Output the (x, y) coordinate of the center of the cell containing the given text.  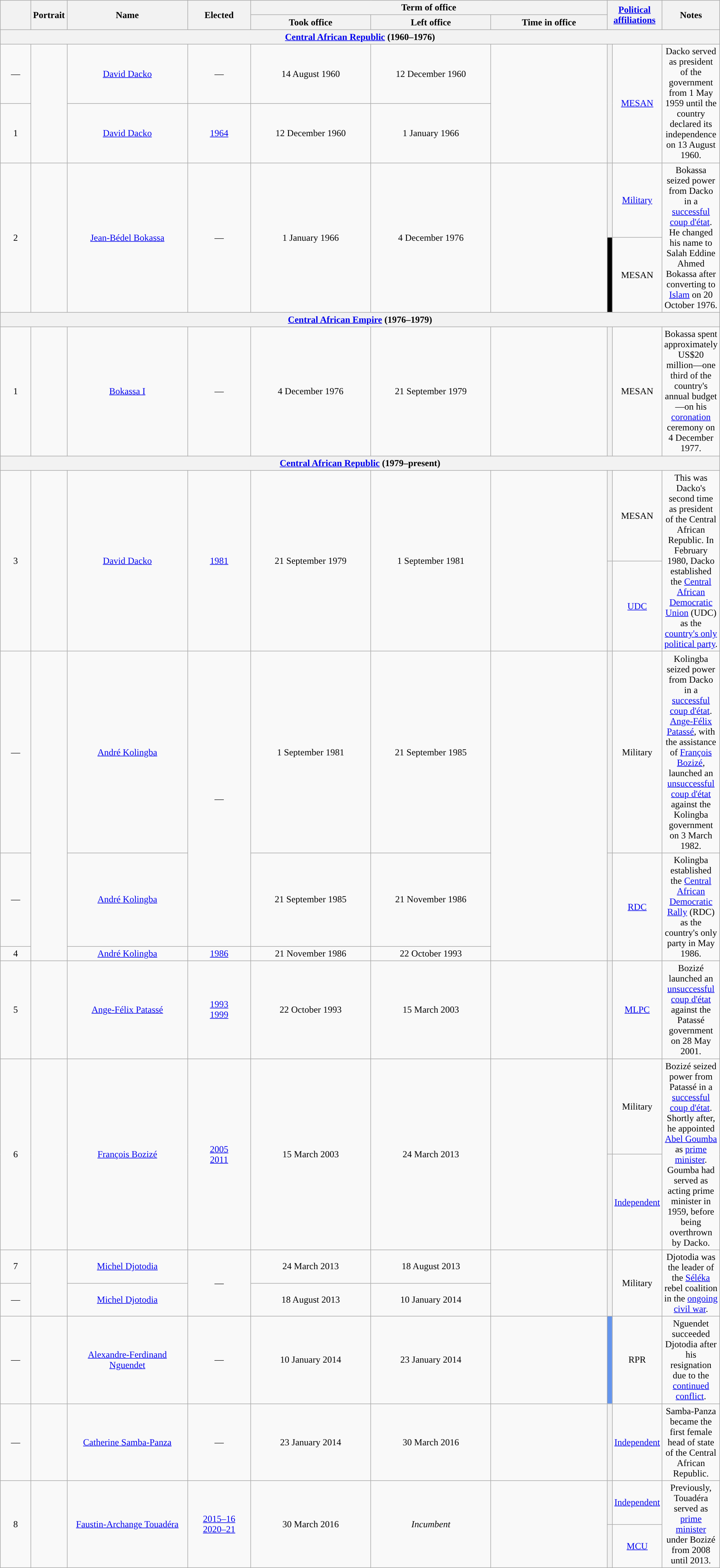
Central African Republic (1979–present) (360, 463)
1964 (219, 133)
Kolingba established the Central African Democratic Rally (RDC) as the country's only party in May 1986. (691, 907)
Jean-Bédel Bokassa (127, 238)
Elected (219, 15)
François Bozizé (127, 1154)
Incumbent (431, 1525)
4 (16, 953)
Previously, Touadéra served as prime minister under Bozizé from 2008 until 2013. (691, 1525)
Political affiliations (635, 15)
14 August 1960 (311, 74)
1986 (219, 953)
MLPC (637, 1010)
6 (16, 1154)
2 (16, 238)
8 (16, 1525)
Left office (431, 22)
Bozizé launched an unsuccessful coup d'état against the Patassé government on 28 May 2001. (691, 1010)
Djotodia was the leader of the Séléka rebel coalition in the ongoing civil war. (691, 1283)
7 (16, 1267)
Faustin-Archange Touadéra (127, 1525)
2015–162020–21 (219, 1525)
Bokassa I (127, 392)
Bokassa spent approximately US$20 million—one third of the country's annual budget—on his coronation ceremony on 4 December 1977. (691, 392)
Catherine Samba-Panza (127, 1442)
Alexandre-Ferdinand Nguendet (127, 1360)
Central African Empire (1976–1979) (360, 320)
Nguendet succeeded Djotodia after his resignation due to the continued conflict. (691, 1360)
3 (16, 561)
Notes (691, 15)
Time in office (549, 22)
1981 (219, 561)
Took office (311, 22)
Samba-Panza became the first female head of state of the Central African Republic. (691, 1442)
Dacko served as president of the government from 1 May 1959 until the country declared its independence on 13 August 1960. (691, 103)
RPR (637, 1360)
RDC (637, 907)
MCU (637, 1546)
Name (127, 15)
Ange-Félix Patassé (127, 1010)
Central African Republic (1960–1976) (360, 37)
19931999 (219, 1010)
Term of office (428, 8)
5 (16, 1010)
UDC (637, 606)
Portrait (49, 15)
20052011 (219, 1154)
